Determine the (X, Y) coordinate at the center of the cell enclosing the given text.  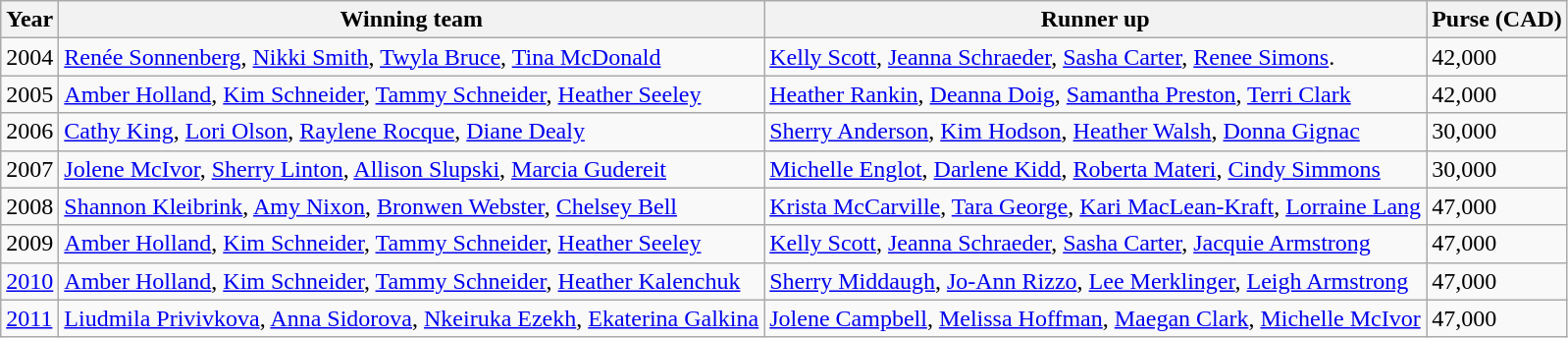
Runner up (1095, 20)
Kelly Scott, Jeanna Schraeder, Sasha Carter, Jacquie Armstrong (1095, 244)
Purse (CAD) (1497, 20)
Sherry Anderson, Kim Hodson, Heather Walsh, Donna Gignac (1095, 132)
Jolene McIvor, Sherry Linton, Allison Slupski, Marcia Gudereit (412, 169)
2007 (29, 169)
Kelly Scott, Jeanna Schraeder, Sasha Carter, Renee Simons. (1095, 57)
Krista McCarville, Tara George, Kari MacLean-Kraft, Lorraine Lang (1095, 206)
2011 (29, 318)
2005 (29, 94)
Heather Rankin, Deanna Doig, Samantha Preston, Terri Clark (1095, 94)
2006 (29, 132)
Renée Sonnenberg, Nikki Smith, Twyla Bruce, Tina McDonald (412, 57)
Liudmila Privivkova, Anna Sidorova, Nkeiruka Ezekh, Ekaterina Galkina (412, 318)
Jolene Campbell, Melissa Hoffman, Maegan Clark, Michelle McIvor (1095, 318)
2004 (29, 57)
Michelle Englot, Darlene Kidd, Roberta Materi, Cindy Simmons (1095, 169)
2010 (29, 281)
Cathy King, Lori Olson, Raylene Rocque, Diane Dealy (412, 132)
Winning team (412, 20)
Shannon Kleibrink, Amy Nixon, Bronwen Webster, Chelsey Bell (412, 206)
Sherry Middaugh, Jo-Ann Rizzo, Lee Merklinger, Leigh Armstrong (1095, 281)
Year (29, 20)
Amber Holland, Kim Schneider, Tammy Schneider, Heather Kalenchuk (412, 281)
2009 (29, 244)
2008 (29, 206)
